Identify which cell holds the provided text, then report its (x, y) central coordinate. 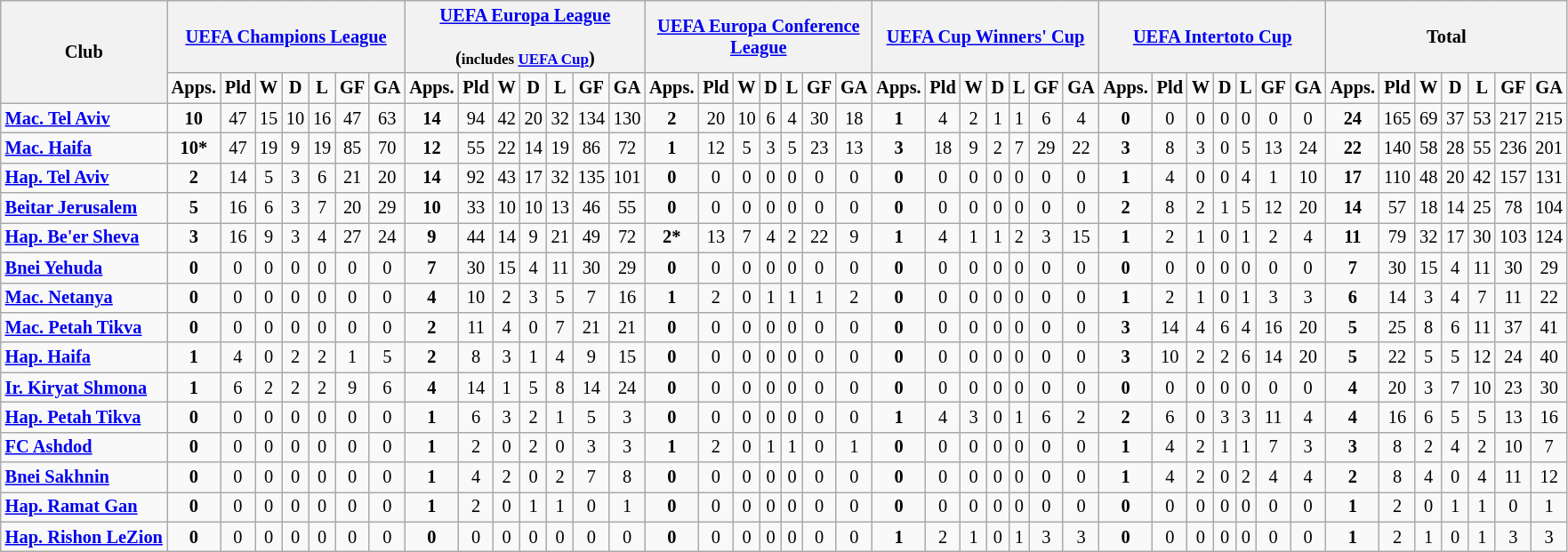
53 (1482, 118)
Hap. Tel Aviv (84, 178)
Club (84, 52)
Total (1446, 36)
Ir. Kiryat Shmona (84, 388)
157 (1513, 178)
104 (1549, 208)
Mac. Tel Aviv (84, 118)
79 (1397, 237)
215 (1549, 118)
70 (387, 148)
86 (591, 148)
41 (1549, 327)
Mac. Netanya (84, 298)
10* (194, 148)
48 (1428, 178)
201 (1549, 148)
UEFA Champions League (286, 36)
69 (1428, 118)
58 (1428, 148)
103 (1513, 237)
44 (475, 237)
57 (1397, 208)
Hap. Rishon LeZion (84, 537)
130 (627, 118)
134 (591, 118)
33 (475, 208)
94 (475, 118)
85 (352, 148)
Mac. Haifa (84, 148)
Mac. Petah Tikva (84, 327)
217 (1513, 118)
Hap. Be'er Sheva (84, 237)
Beitar Jerusalem (84, 208)
27 (352, 237)
UEFA Intertoto Cup (1213, 36)
135 (591, 178)
49 (591, 237)
110 (1397, 178)
Hap. Petah Tikva (84, 417)
101 (627, 178)
2* (671, 237)
Bnei Sakhnin (84, 477)
28 (1455, 148)
236 (1513, 148)
FC Ashdod (84, 447)
131 (1549, 178)
Hap. Ramat Gan (84, 507)
46 (591, 208)
92 (475, 178)
40 (1549, 357)
78 (1513, 208)
43 (507, 178)
UEFA Europa League(includes UEFA Cup) (525, 36)
UEFA Europa Conference League (758, 36)
UEFA Cup Winners' Cup (985, 36)
165 (1397, 118)
140 (1397, 148)
63 (387, 118)
Hap. Haifa (84, 357)
Bnei Yehuda (84, 268)
124 (1549, 237)
